From the cell containing the given text, extract its center point as [x, y] coordinate. 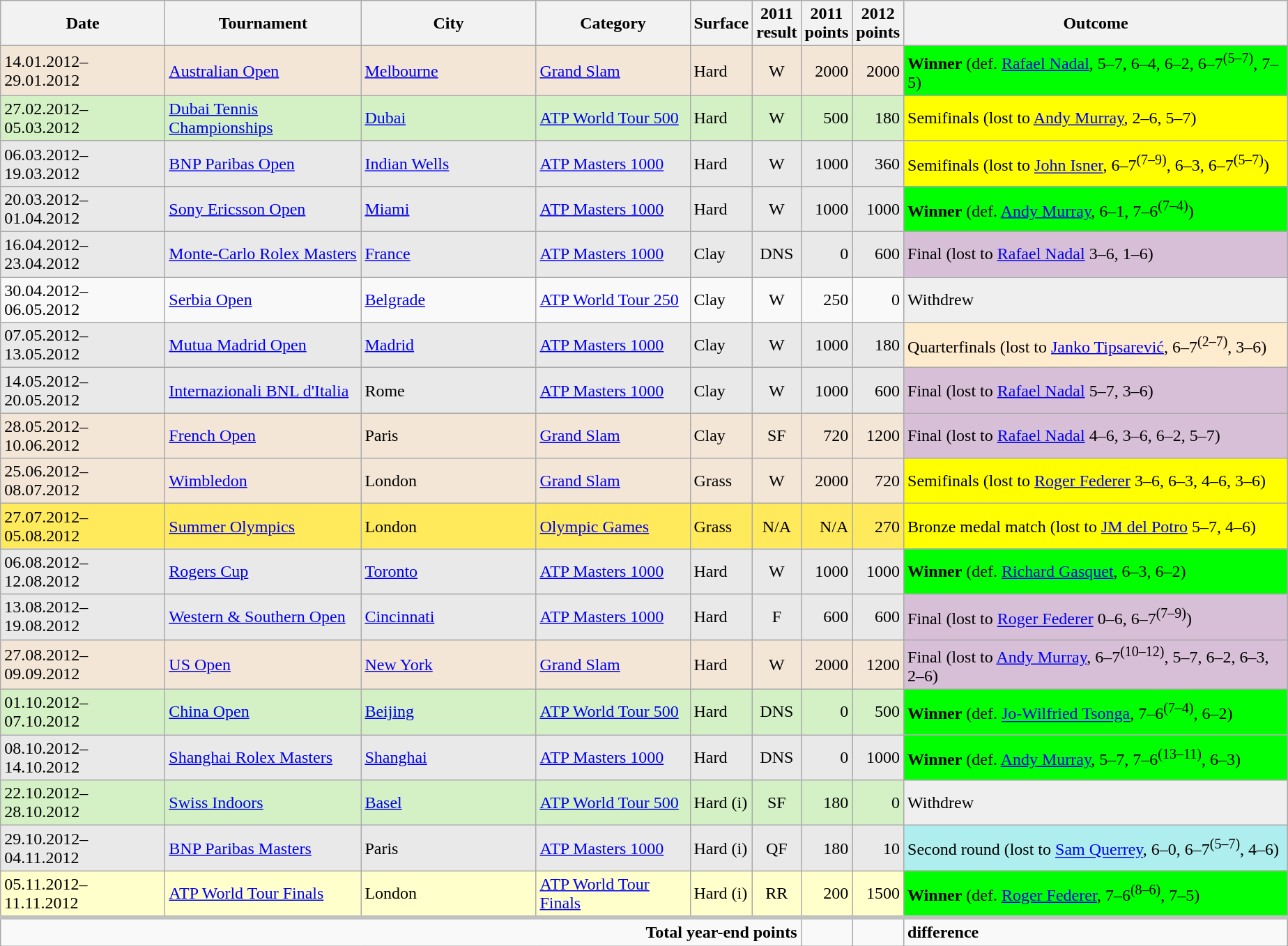
ATP World Tour 250 [613, 300]
1500 [878, 894]
BNP Paribas Masters [263, 848]
05.11.2012–11.11.2012 [83, 894]
RR [776, 894]
14.05.2012–20.05.2012 [83, 390]
Madrid [449, 346]
Australian Open [263, 71]
360 [878, 163]
China Open [263, 712]
Wimbledon [263, 481]
28.05.2012–10.06.2012 [83, 436]
Mutua Madrid Open [263, 346]
Final (lost to Andy Murray, 6–7(10–12), 5–7, 6–2, 6–3, 2–6) [1096, 665]
Final (lost to Roger Federer 0–6, 6–7(7–9)) [1096, 617]
07.05.2012–13.05.2012 [83, 346]
Melbourne [449, 71]
Winner (def. Andy Murray, 6–1, 7–6(7–4)) [1096, 209]
10 [878, 848]
Final (lost to Rafael Nadal 4–6, 3–6, 6–2, 5–7) [1096, 436]
Cincinnati [449, 617]
Date [83, 24]
Semifinals (lost to Andy Murray, 2–6, 5–7) [1096, 118]
Swiss Indoors [263, 802]
Winner (def. Roger Federer, 7–6(8–6), 7–5) [1096, 894]
16.04.2012–23.04.2012 [83, 255]
New York [449, 665]
Belgrade [449, 300]
Internazionali BNL d'Italia [263, 390]
difference [1096, 931]
Winner (def. Richard Gasquet, 6–3, 6–2) [1096, 571]
F [776, 617]
22.10.2012–28.10.2012 [83, 802]
Second round (lost to Sam Querrey, 6–0, 6–7(5–7), 4–6) [1096, 848]
Western & Southern Open [263, 617]
Semifinals (lost to John Isner, 6–7(7–9), 6–3, 6–7(5–7)) [1096, 163]
270 [878, 527]
Winner (def. Andy Murray, 5–7, 7–6(13–11), 6–3) [1096, 758]
Winner (def. Rafael Nadal, 5–7, 6–4, 6–2, 6–7(5–7), 7–5) [1096, 71]
Shanghai [449, 758]
Bronze medal match (lost to JM del Potro 5–7, 4–6) [1096, 527]
US Open [263, 665]
Serbia Open [263, 300]
Sony Ericsson Open [263, 209]
Miami [449, 209]
Final (lost to Rafael Nadal 5–7, 3–6) [1096, 390]
2011 result [776, 24]
30.04.2012–06.05.2012 [83, 300]
Olympic Games [613, 527]
29.10.2012–04.11.2012 [83, 848]
Summer Olympics [263, 527]
27.07.2012–05.08.2012 [83, 527]
French Open [263, 436]
Final (lost to Rafael Nadal 3–6, 1–6) [1096, 255]
2012 points [878, 24]
14.01.2012–29.01.2012 [83, 71]
250 [827, 300]
06.03.2012–19.03.2012 [83, 163]
Outcome [1096, 24]
200 [827, 894]
Category [613, 24]
Dubai [449, 118]
Indian Wells [449, 163]
Dubai Tennis Championships [263, 118]
Beijing [449, 712]
Quarterfinals (lost to Janko Tipsarević, 6–7(2–7), 3–6) [1096, 346]
06.08.2012–12.08.2012 [83, 571]
France [449, 255]
27.02.2012–05.03.2012 [83, 118]
BNP Paribas Open [263, 163]
Toronto [449, 571]
20.03.2012–01.04.2012 [83, 209]
Monte-Carlo Rolex Masters [263, 255]
25.06.2012–08.07.2012 [83, 481]
Shanghai Rolex Masters [263, 758]
Rogers Cup [263, 571]
QF [776, 848]
Basel [449, 802]
Rome [449, 390]
2011 points [827, 24]
Semifinals (lost to Roger Federer 3–6, 6–3, 4–6, 3–6) [1096, 481]
Winner (def. Jo-Wilfried Tsonga, 7–6(7–4), 6–2) [1096, 712]
08.10.2012–14.10.2012 [83, 758]
01.10.2012–07.10.2012 [83, 712]
Total year-end points [401, 931]
Tournament [263, 24]
27.08.2012–09.09.2012 [83, 665]
City [449, 24]
Surface [721, 24]
13.08.2012–19.08.2012 [83, 617]
